For the text-containing cell, return its midpoint in [x, y] coordinate format. 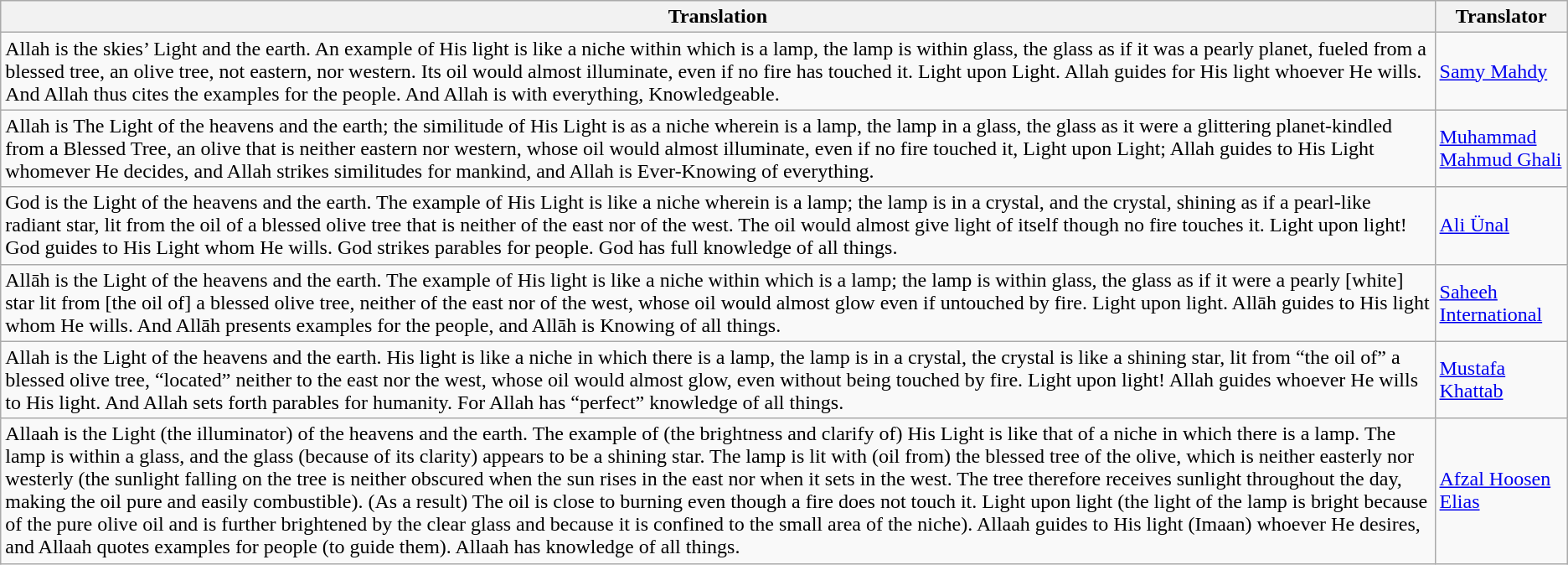
Samy Mahdy [1501, 71]
Translator [1501, 17]
Afzal Hoosen Elias [1501, 491]
Ali Ünal [1501, 225]
Saheeh International [1501, 303]
Muhammad Mahmud Ghali [1501, 148]
Mustafa Khattab [1501, 380]
Translation [718, 17]
